Identify which cell holds the provided text, then report its [x, y] central coordinate. 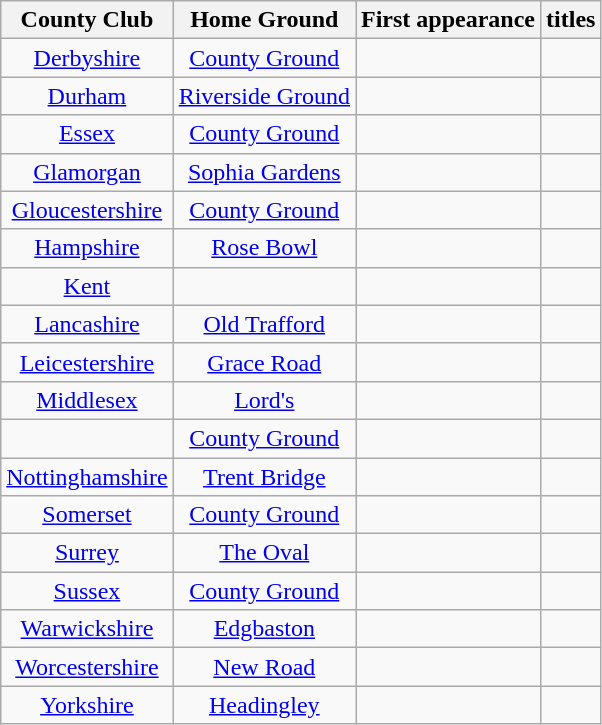
Middlesex [87, 400]
The Oval [264, 553]
Yorkshire [87, 705]
Essex [87, 134]
Lancashire [87, 324]
Rose Bowl [264, 248]
Riverside Ground [264, 96]
Sussex [87, 591]
Home Ground [264, 20]
County Club [87, 20]
Kent [87, 286]
Hampshire [87, 248]
Headingley [264, 705]
titles [571, 20]
Nottinghamshire [87, 477]
Somerset [87, 515]
Warwickshire [87, 629]
Surrey [87, 553]
Worcestershire [87, 667]
Old Trafford [264, 324]
Trent Bridge [264, 477]
Sophia Gardens [264, 172]
Glamorgan [87, 172]
Lord's [264, 400]
Derbyshire [87, 58]
New Road [264, 667]
Grace Road [264, 362]
Edgbaston [264, 629]
Leicestershire [87, 362]
First appearance [448, 20]
Durham [87, 96]
Gloucestershire [87, 210]
